Extract the [x, y] coordinate from the center of the cell holding the provided text.  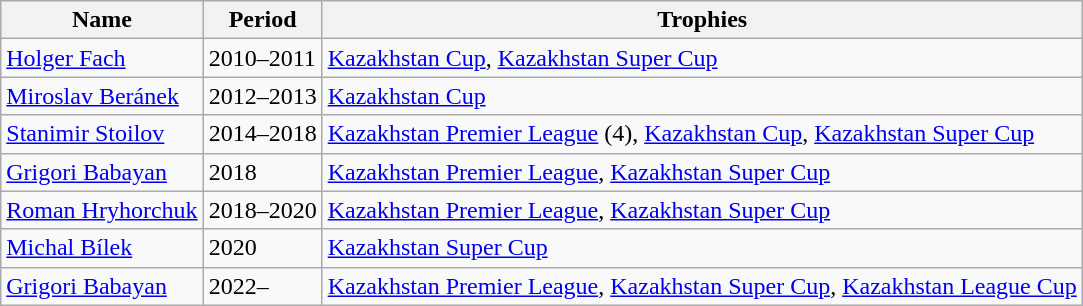
2012–2013 [262, 96]
2018 [262, 172]
Miroslav Beránek [102, 96]
Stanimir Stoilov [102, 134]
Kazakhstan Super Cup [702, 248]
Name [102, 20]
Kazakhstan Cup, Kazakhstan Super Cup [702, 58]
2018–2020 [262, 210]
2010–2011 [262, 58]
Period [262, 20]
Kazakhstan Cup [702, 96]
Holger Fach [102, 58]
Trophies [702, 20]
Roman Hryhorchuk [102, 210]
2020 [262, 248]
2014–2018 [262, 134]
Kazakhstan Premier League (4), Kazakhstan Cup, Kazakhstan Super Cup [702, 134]
Michal Bílek [102, 248]
2022– [262, 286]
Kazakhstan Premier League, Kazakhstan Super Cup, Kazakhstan League Cup [702, 286]
